Detect which cell encompasses the target text, then output its [X, Y] center coordinate. 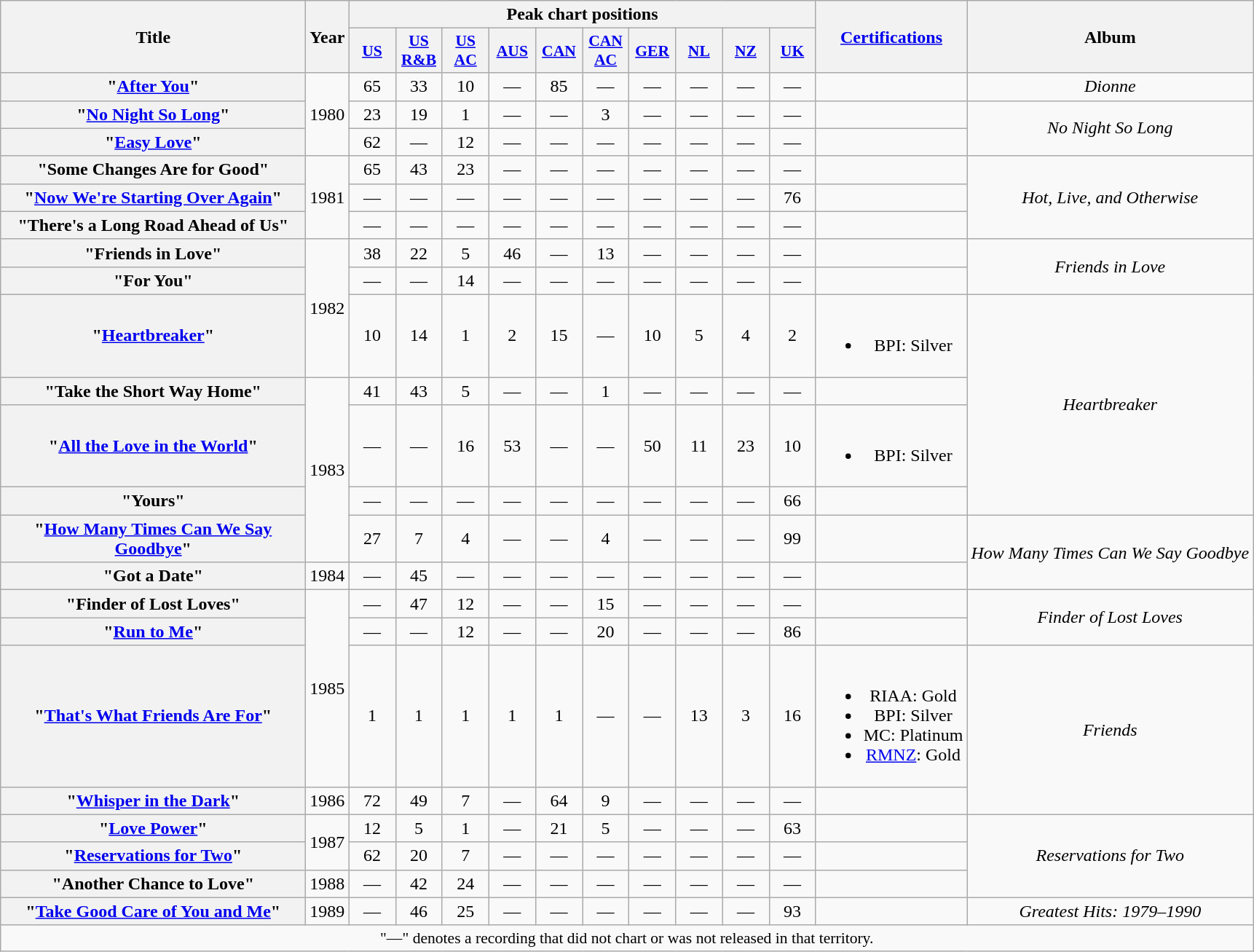
1982 [328, 307]
Year [328, 36]
RIAA: GoldBPI: SilverMC: PlatinumRMNZ: Gold [891, 716]
1983 [328, 470]
No Night So Long [1110, 128]
Friends in Love [1110, 267]
27 [372, 539]
38 [372, 253]
1981 [328, 197]
99 [792, 539]
50 [652, 446]
21 [559, 828]
1985 [328, 688]
"Take the Short Way Home" [153, 391]
47 [419, 604]
24 [465, 884]
1987 [328, 842]
"After You" [153, 87]
1980 [328, 114]
"Heartbreaker" [153, 335]
"All the Love in the World" [153, 446]
"Love Power" [153, 828]
Title [153, 36]
76 [792, 197]
Peak chart positions [583, 15]
"Run to Me" [153, 632]
USAC [465, 51]
25 [465, 911]
UK [792, 51]
22 [419, 253]
49 [419, 800]
USR&B [419, 51]
"Now We're Starting Over Again" [153, 197]
45 [419, 576]
Certifications [891, 36]
1984 [328, 576]
64 [559, 800]
"—" denotes a recording that did not chart or was not released in that territory. [627, 938]
19 [419, 114]
11 [699, 446]
72 [372, 800]
9 [606, 800]
"How Many Times Can We Say Goodbye" [153, 539]
1988 [328, 884]
Album [1110, 36]
63 [792, 828]
AUS [512, 51]
"Easy Love" [153, 142]
NL [699, 51]
"For You" [153, 280]
41 [372, 391]
Greatest Hits: 1979–1990 [1110, 911]
86 [792, 632]
Heartbreaker [1110, 404]
GER [652, 51]
1989 [328, 911]
NZ [746, 51]
"Finder of Lost Loves" [153, 604]
"That's What Friends Are For" [153, 716]
"Got a Date" [153, 576]
"Some Changes Are for Good" [153, 170]
CANAC [606, 51]
CAN [559, 51]
"There's a Long Road Ahead of Us" [153, 225]
Reservations for Two [1110, 856]
1986 [328, 800]
"No Night So Long" [153, 114]
"Reservations for Two" [153, 856]
"Whisper in the Dark" [153, 800]
How Many Times Can We Say Goodbye [1110, 552]
"Friends in Love" [153, 253]
"Take Good Care of You and Me" [153, 911]
53 [512, 446]
Hot, Live, and Otherwise [1110, 197]
42 [419, 884]
Finder of Lost Loves [1110, 618]
85 [559, 87]
Friends [1110, 730]
93 [792, 911]
33 [419, 87]
"Yours" [153, 501]
"Another Chance to Love" [153, 884]
66 [792, 501]
Dionne [1110, 87]
US [372, 51]
